Search for the cell housing the specified text and yield its (x, y) center coordinate. 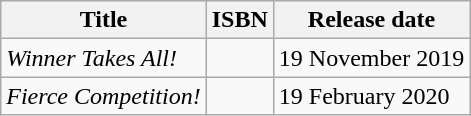
ISBN (240, 20)
Title (104, 20)
Fierce Competition! (104, 96)
Release date (371, 20)
Winner Takes All! (104, 58)
19 November 2019 (371, 58)
19 February 2020 (371, 96)
